Identify which cell holds the provided text, then report its (x, y) central coordinate. 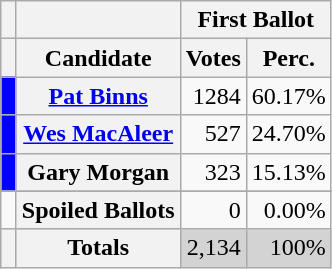
2,134 (213, 248)
15.13% (288, 172)
Candidate (98, 58)
Wes MacAleer (98, 134)
1284 (213, 96)
Votes (213, 58)
Totals (98, 248)
527 (213, 134)
First Ballot (256, 20)
100% (288, 248)
Spoiled Ballots (98, 210)
24.70% (288, 134)
0 (213, 210)
0.00% (288, 210)
323 (213, 172)
Pat Binns (98, 96)
60.17% (288, 96)
Gary Morgan (98, 172)
Perc. (288, 58)
